Output the (x, y) coordinate of the center of the cell containing the given text.  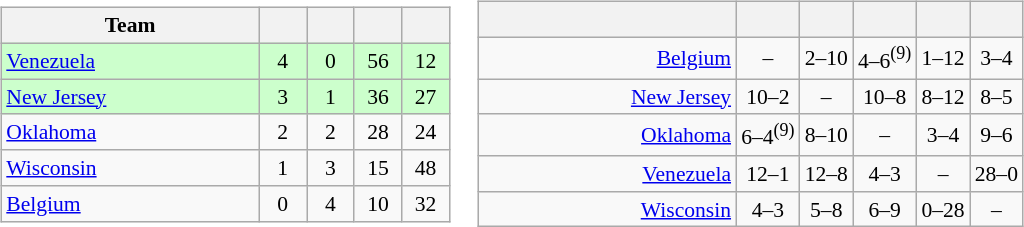
48 (426, 168)
1–12 (942, 58)
4–6(9) (885, 58)
0–28 (942, 209)
2–10 (826, 58)
5–8 (826, 209)
10–8 (885, 97)
8–12 (942, 97)
10 (378, 204)
56 (378, 61)
32 (426, 204)
Team (130, 26)
9–6 (996, 134)
10–2 (768, 97)
28 (378, 132)
8–10 (826, 134)
15 (378, 168)
36 (378, 97)
6–9 (885, 209)
12–1 (768, 174)
12–8 (826, 174)
27 (426, 97)
12 (426, 61)
6–4(9) (768, 134)
28–0 (996, 174)
24 (426, 132)
8–5 (996, 97)
